Determine the (x, y) coordinate at the center of the cell enclosing the given text.  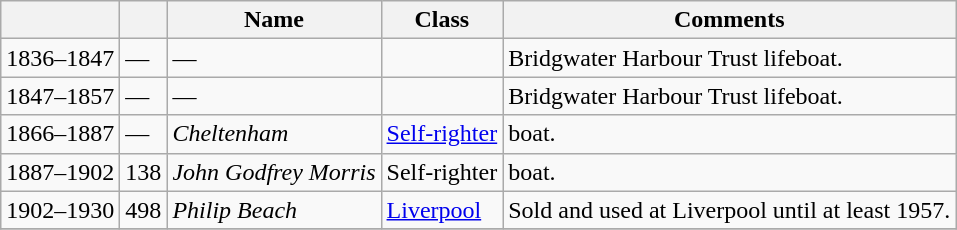
498 (144, 210)
1836–1847 (60, 58)
Class (442, 20)
1902–1930 (60, 210)
Liverpool (442, 210)
Name (274, 20)
Philip Beach (274, 210)
1866–1887 (60, 134)
1887–1902 (60, 172)
John Godfrey Morris (274, 172)
138 (144, 172)
Cheltenham (274, 134)
Sold and used at Liverpool until at least 1957. (730, 210)
1847–1857 (60, 96)
Comments (730, 20)
